From the cell containing the given text, extract its center point as (X, Y) coordinate. 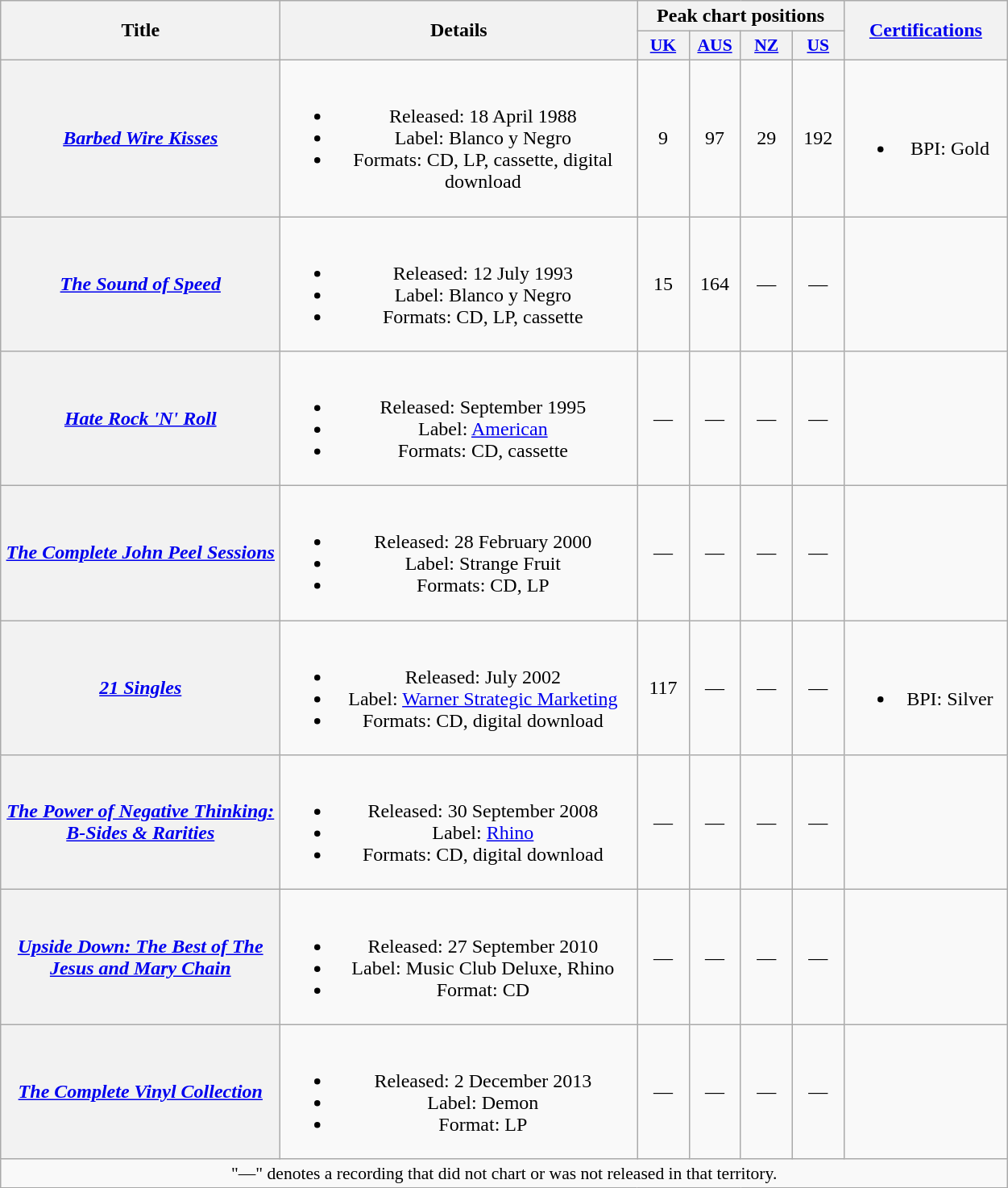
UK (663, 46)
The Complete Vinyl Collection (140, 1091)
97 (715, 138)
Released: 27 September 2010Label: Music Club Deluxe, RhinoFormat: CD (459, 957)
Released: 2 December 2013Label: DemonFormat: LP (459, 1091)
BPI: Silver (925, 688)
9 (663, 138)
AUS (715, 46)
29 (766, 138)
192 (818, 138)
Barbed Wire Kisses (140, 138)
117 (663, 688)
Released: July 2002Label: Warner Strategic MarketingFormats: CD, digital download (459, 688)
Released: 12 July 1993Label: Blanco y NegroFormats: CD, LP, cassette (459, 284)
NZ (766, 46)
Upside Down: The Best of The Jesus and Mary Chain (140, 957)
"—" denotes a recording that did not chart or was not released in that territory. (504, 1173)
Peak chart positions (740, 16)
The Sound of Speed (140, 284)
Released: 30 September 2008Label: RhinoFormats: CD, digital download (459, 822)
Released: 28 February 2000Label: Strange FruitFormats: CD, LP (459, 553)
The Power of Negative Thinking: B-Sides & Rarities (140, 822)
Details (459, 31)
BPI: Gold (925, 138)
Released: 18 April 1988Label: Blanco y NegroFormats: CD, LP, cassette, digital download (459, 138)
Certifications (925, 31)
Hate Rock 'N' Roll (140, 419)
Title (140, 31)
US (818, 46)
Released: September 1995Label: AmericanFormats: CD, cassette (459, 419)
The Complete John Peel Sessions (140, 553)
15 (663, 284)
164 (715, 284)
21 Singles (140, 688)
